Return the [X, Y] coordinate for the center point of the cell that contains the specified text.  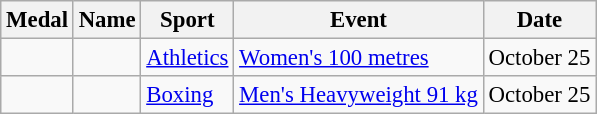
Sport [188, 20]
Athletics [188, 58]
Medal [38, 20]
Women's 100 metres [358, 58]
Boxing [188, 95]
Name [107, 20]
Event [358, 20]
Men's Heavyweight 91 kg [358, 95]
Date [539, 20]
